Return (x, y) of the center of cell containing provided text 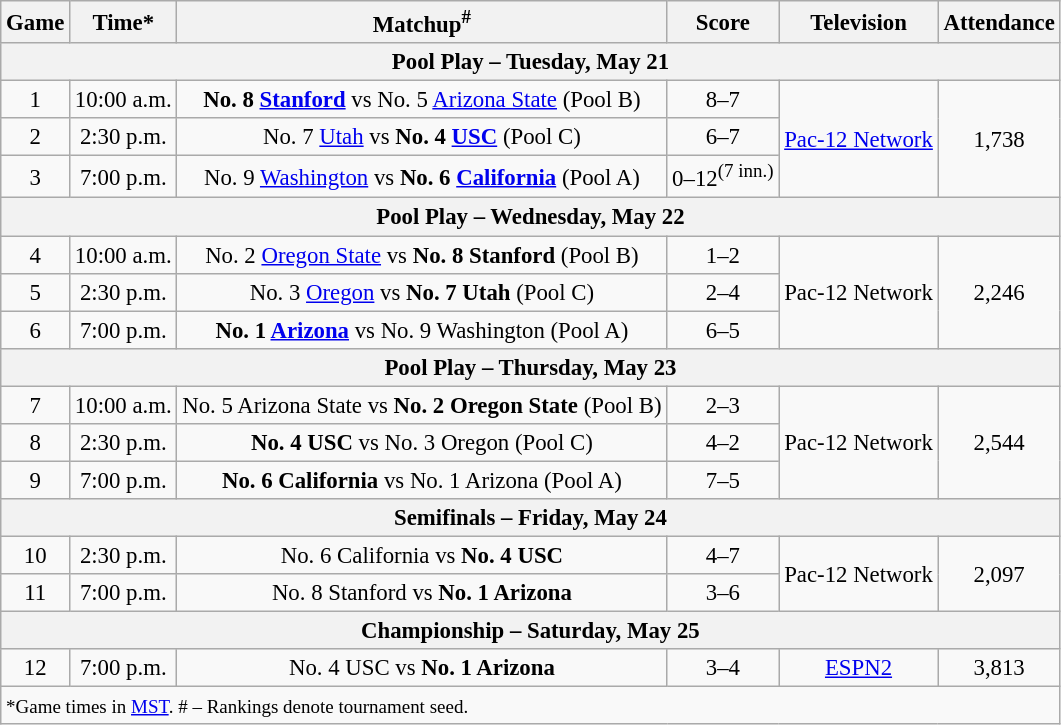
Television (858, 22)
No. 4 USC vs No. 1 Arizona (422, 668)
4–7 (723, 555)
Pool Play – Thursday, May 23 (530, 367)
7–5 (723, 480)
3–4 (723, 668)
No. 8 Stanford vs No. 1 Arizona (422, 593)
Attendance (999, 22)
12 (36, 668)
No. 6 California vs No. 1 Arizona (Pool A) (422, 480)
3,813 (999, 668)
4–2 (723, 443)
6–5 (723, 330)
6–7 (723, 137)
2,544 (999, 442)
0–12(7 inn.) (723, 177)
8 (36, 443)
10 (36, 555)
Time* (124, 22)
Championship – Saturday, May 25 (530, 631)
6 (36, 330)
1 (36, 100)
3 (36, 177)
5 (36, 292)
1–2 (723, 255)
No. 9 Washington vs No. 6 California (Pool A) (422, 177)
No. 6 California vs No. 4 USC (422, 555)
11 (36, 593)
Pool Play – Wednesday, May 22 (530, 217)
Game (36, 22)
4 (36, 255)
No. 2 Oregon State vs No. 8 Stanford (Pool B) (422, 255)
2,097 (999, 574)
No. 7 Utah vs No. 4 USC (Pool C) (422, 137)
No. 1 Arizona vs No. 9 Washington (Pool A) (422, 330)
2 (36, 137)
No. 8 Stanford vs No. 5 Arizona State (Pool B) (422, 100)
3–6 (723, 593)
*Game times in MST. # – Rankings denote tournament seed. (530, 706)
8–7 (723, 100)
Semifinals – Friday, May 24 (530, 518)
No. 4 USC vs No. 3 Oregon (Pool C) (422, 443)
9 (36, 480)
2,246 (999, 292)
Score (723, 22)
1,738 (999, 140)
ESPN2 (858, 668)
2–3 (723, 405)
No. 3 Oregon vs No. 7 Utah (Pool C) (422, 292)
2–4 (723, 292)
No. 5 Arizona State vs No. 2 Oregon State (Pool B) (422, 405)
7 (36, 405)
Matchup# (422, 22)
Pool Play – Tuesday, May 21 (530, 62)
